Locate the cell with the specified text and output its (x, y) center coordinate. 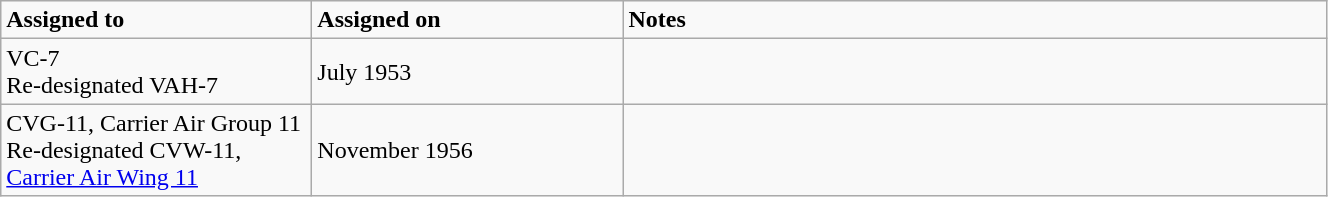
November 1956 (468, 150)
Assigned on (468, 20)
Assigned to (156, 20)
CVG-11, Carrier Air Group 11Re-designated CVW-11, Carrier Air Wing 11 (156, 150)
VC-7Re-designated VAH-7 (156, 72)
July 1953 (468, 72)
Notes (975, 20)
